Extract the [X, Y] coordinate from the center of the cell holding the provided text.  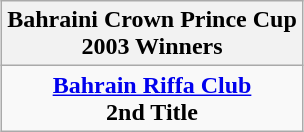
Bahrain Riffa Club2nd Title [152, 98]
Bahraini Crown Prince Cup 2003 Winners [152, 34]
